Detect which cell encompasses the target text, then output its [x, y] center coordinate. 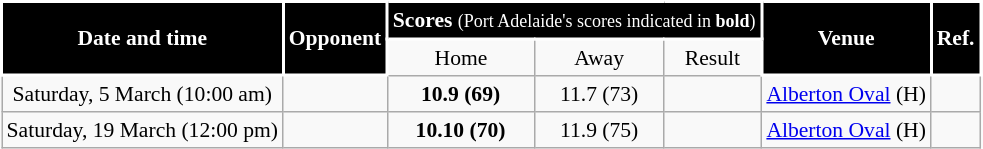
11.9 (75) [599, 130]
Ref. [956, 39]
Away [599, 57]
Saturday, 19 March (12:00 pm) [143, 130]
Opponent [335, 39]
Saturday, 5 March (10:00 am) [143, 93]
Venue [846, 39]
Date and time [143, 39]
10.10 (70) [460, 130]
Scores (Port Adelaide's scores indicated in bold) [574, 20]
10.9 (69) [460, 93]
11.7 (73) [599, 93]
Result [712, 57]
Home [460, 57]
